Return [X, Y] of the center of cell containing provided text 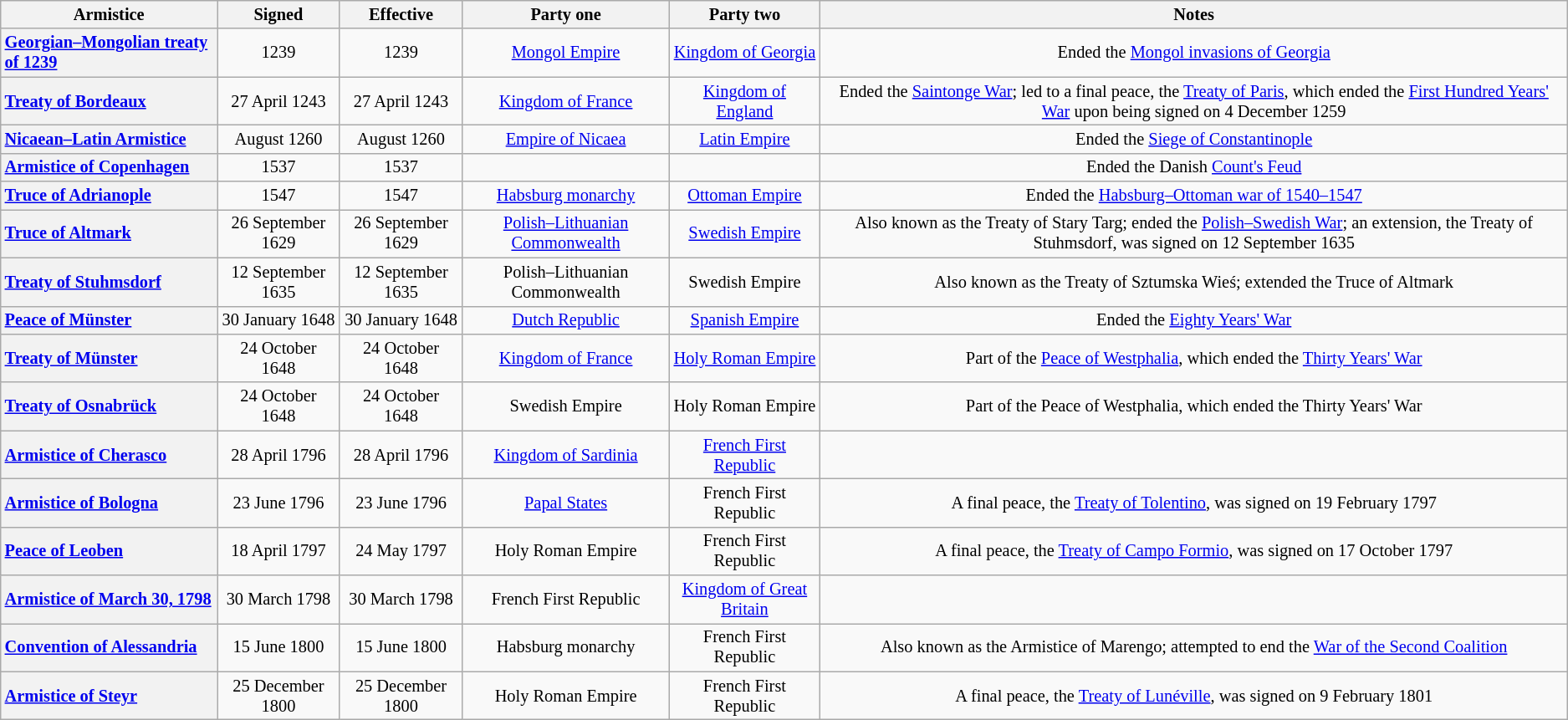
A final peace, the Treaty of Campo Formio, was signed on 17 October 1797 [1194, 551]
Latin Empire [744, 139]
Ended the Mongol invasions of Georgia [1194, 53]
Truce of Altmark [109, 233]
Treaty of Stuhmsdorf [109, 282]
Convention of Alessandria [109, 647]
Treaty of Münster [109, 358]
Armistice of Steyr [109, 696]
Notes [1194, 14]
Armistice [109, 14]
Mongol Empire [566, 53]
Ended the Danish Count's Feud [1194, 167]
Armistice of Copenhagen [109, 167]
Ended the Siege of Constantinople [1194, 139]
Also known as the Treaty of Stary Targ; ended the Polish–Swedish War; an extension, the Treaty of Stuhmsdorf, was signed on 12 September 1635 [1194, 233]
Party two [744, 14]
Empire of Nicaea [566, 139]
Signed [279, 14]
Papal States [566, 503]
Kingdom of Great Britain [744, 600]
Peace of Münster [109, 320]
Kingdom of Georgia [744, 53]
Party one [566, 14]
Peace of Leoben [109, 551]
Georgian–Mongolian treaty of 1239 [109, 53]
18 April 1797 [279, 551]
Dutch Republic [566, 320]
Spanish Empire [744, 320]
Armistice of March 30, 1798 [109, 600]
Armistice of Bologna [109, 503]
Treaty of Bordeaux [109, 101]
Ottoman Empire [744, 196]
Kingdom of England [744, 101]
Ended the Saintonge War; led to a final peace, the Treaty of Paris, which ended the First Hundred Years' War upon being signed on 4 December 1259 [1194, 101]
A final peace, the Treaty of Tolentino, was signed on 19 February 1797 [1194, 503]
A final peace, the Treaty of Lunéville, was signed on 9 February 1801 [1194, 696]
24 May 1797 [401, 551]
Kingdom of Sardinia [566, 455]
Ended the Eighty Years' War [1194, 320]
Nicaean–Latin Armistice [109, 139]
Armistice of Cherasco [109, 455]
Treaty of Osnabrück [109, 406]
Truce of Adrianople [109, 196]
Ended the Habsburg–Ottoman war of 1540–1547 [1194, 196]
Also known as the Treaty of Sztumska Wieś; extended the Truce of Altmark [1194, 282]
Also known as the Armistice of Marengo; attempted to end the War of the Second Coalition [1194, 647]
Effective [401, 14]
